Return the [x, y] coordinate for the center point of the cell that contains the specified text.  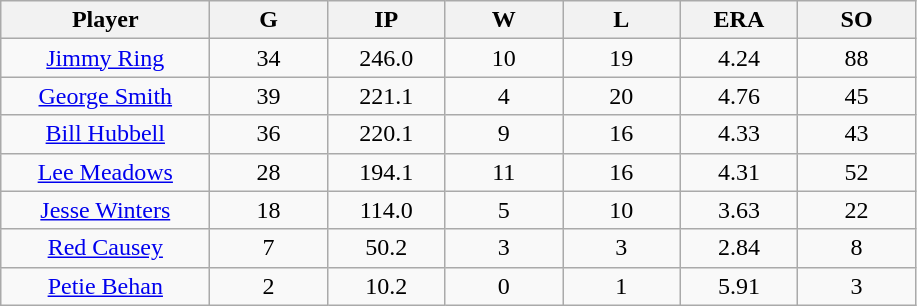
Red Causey [106, 248]
5 [504, 210]
G [269, 20]
11 [504, 172]
Player [106, 20]
Lee Meadows [106, 172]
1 [622, 286]
4.33 [739, 134]
246.0 [386, 58]
114.0 [386, 210]
SO [857, 20]
Jimmy Ring [106, 58]
0 [504, 286]
194.1 [386, 172]
4.31 [739, 172]
L [622, 20]
220.1 [386, 134]
W [504, 20]
50.2 [386, 248]
18 [269, 210]
22 [857, 210]
7 [269, 248]
2 [269, 286]
2.84 [739, 248]
52 [857, 172]
Jesse Winters [106, 210]
IP [386, 20]
ERA [739, 20]
43 [857, 134]
3.63 [739, 210]
8 [857, 248]
4.76 [739, 96]
34 [269, 58]
10.2 [386, 286]
20 [622, 96]
88 [857, 58]
5.91 [739, 286]
19 [622, 58]
28 [269, 172]
45 [857, 96]
4 [504, 96]
4.24 [739, 58]
39 [269, 96]
36 [269, 134]
9 [504, 134]
George Smith [106, 96]
221.1 [386, 96]
Petie Behan [106, 286]
Bill Hubbell [106, 134]
